Determine the [X, Y] coordinate at the center of the cell enclosing the given text.  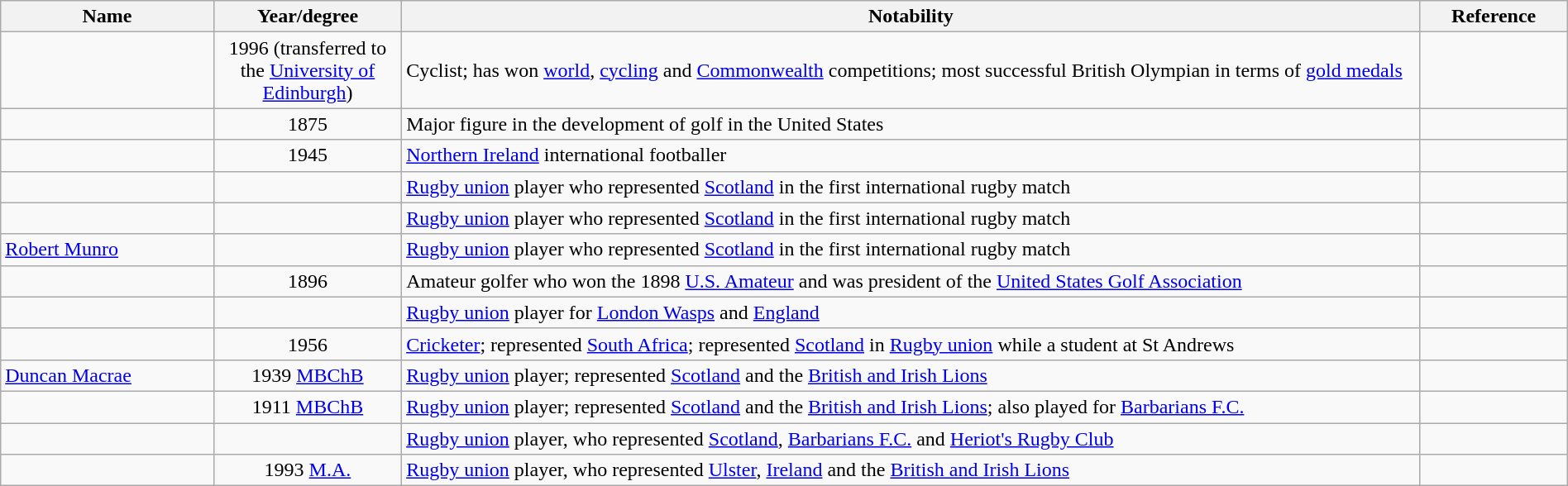
1996 (transferred to the University of Edinburgh) [308, 70]
Name [108, 17]
1993 M.A. [308, 470]
1939 MBChB [308, 375]
Reference [1494, 17]
1956 [308, 344]
Robert Munro [108, 250]
Duncan Macrae [108, 375]
Cricketer; represented South Africa; represented Scotland in Rugby union while a student at St Andrews [911, 344]
1911 MBChB [308, 407]
Major figure in the development of golf in the United States [911, 124]
Amateur golfer who won the 1898 U.S. Amateur and was president of the United States Golf Association [911, 281]
Rugby union player, who represented Ulster, Ireland and the British and Irish Lions [911, 470]
Rugby union player, who represented Scotland, Barbarians F.C. and Heriot's Rugby Club [911, 439]
Notability [911, 17]
1945 [308, 155]
1896 [308, 281]
Rugby union player; represented Scotland and the British and Irish Lions; also played for Barbarians F.C. [911, 407]
Rugby union player; represented Scotland and the British and Irish Lions [911, 375]
1875 [308, 124]
Cyclist; has won world, cycling and Commonwealth competitions; most successful British Olympian in terms of gold medals [911, 70]
Year/degree [308, 17]
Northern Ireland international footballer [911, 155]
Rugby union player for London Wasps and England [911, 312]
